Determine the (X, Y) coordinate at the center of the cell enclosing the given text.  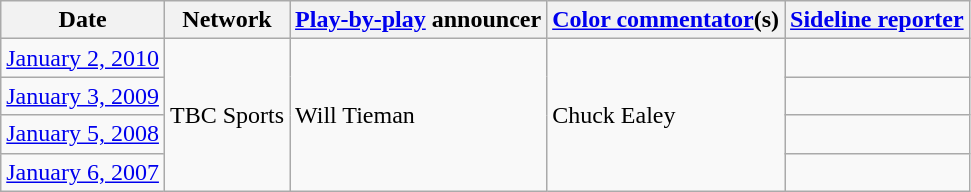
Play-by-play announcer (418, 20)
Date (83, 20)
Color commentator(s) (666, 20)
Network (226, 20)
TBC Sports (226, 115)
Chuck Ealey (666, 115)
January 3, 2009 (83, 96)
January 6, 2007 (83, 172)
Sideline reporter (878, 20)
Will Tieman (418, 115)
January 2, 2010 (83, 58)
January 5, 2008 (83, 134)
